Output the [x, y] coordinate of the center of the cell containing the given text.  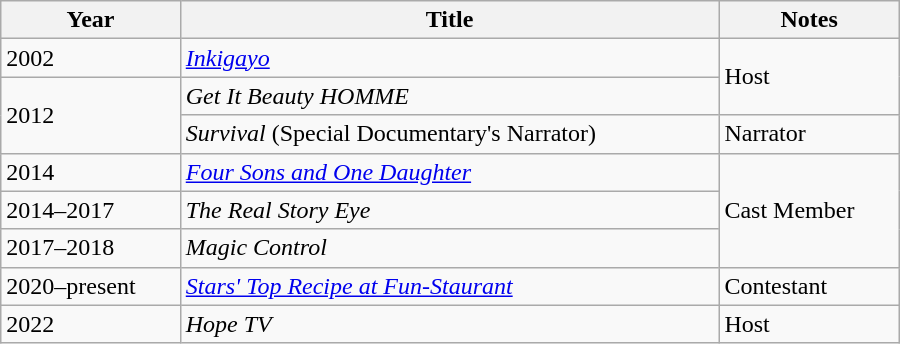
Survival (Special Documentary's Narrator) [450, 134]
2002 [90, 58]
The Real Story Eye [450, 210]
2020–present [90, 286]
2017–2018 [90, 248]
2022 [90, 324]
Narrator [809, 134]
Get It Beauty HOMME [450, 96]
Contestant [809, 286]
Hope TV [450, 324]
2014–2017 [90, 210]
Notes [809, 20]
Cast Member [809, 210]
Stars' Top Recipe at Fun-Staurant [450, 286]
Year [90, 20]
Magic Control [450, 248]
Four Sons and One Daughter [450, 172]
2014 [90, 172]
2012 [90, 115]
Inkigayo [450, 58]
Title [450, 20]
